Capture the cell that displays the provided text and extract its (x, y) central coordinate. 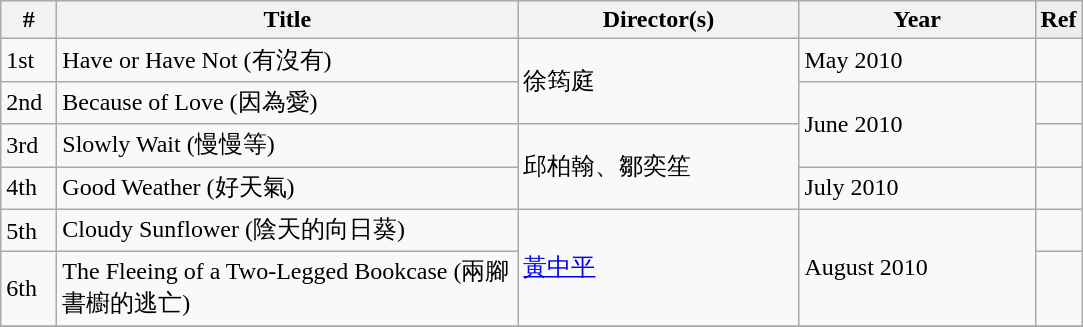
Director(s) (658, 20)
Title (288, 20)
# (29, 20)
2nd (29, 102)
Year (917, 20)
3rd (29, 146)
1st (29, 60)
Good Weather (好天氣) (288, 188)
4th (29, 188)
Have or Have Not (有沒有) (288, 60)
黃中平 (658, 268)
邱柏翰、鄒奕笙 (658, 166)
Ref (1058, 20)
June 2010 (917, 124)
May 2010 (917, 60)
Slowly Wait (慢慢等) (288, 146)
徐筠庭 (658, 82)
Because of Love (因為愛) (288, 102)
5th (29, 230)
Cloudy Sunflower (陰天的向日葵) (288, 230)
August 2010 (917, 268)
July 2010 (917, 188)
6th (29, 289)
The Fleeing of a Two-Legged Bookcase (兩腳書櫥的逃亡) (288, 289)
